Determine the (x, y) coordinate at the center of the cell enclosing the given text.  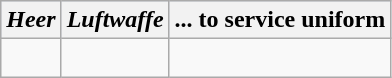
... to service uniform (280, 20)
Luftwaffe (115, 20)
Heer (31, 20)
